Find where the given text appears and provide that cell's center as (x, y) coordinate. 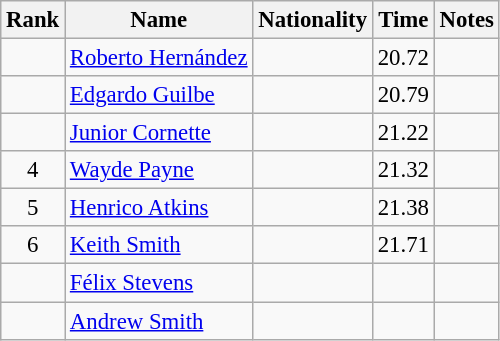
Junior Cornette (159, 133)
Henrico Atkins (159, 208)
21.38 (403, 208)
Félix Stevens (159, 283)
Time (403, 20)
Edgardo Guilbe (159, 95)
20.79 (403, 95)
4 (33, 170)
20.72 (403, 58)
Nationality (312, 20)
Keith Smith (159, 245)
21.22 (403, 133)
Rank (33, 20)
21.32 (403, 170)
Wayde Payne (159, 170)
Notes (466, 20)
Name (159, 20)
Roberto Hernández (159, 58)
21.71 (403, 245)
6 (33, 245)
Andrew Smith (159, 321)
5 (33, 208)
